Detect which cell encompasses the target text, then output its (X, Y) center coordinate. 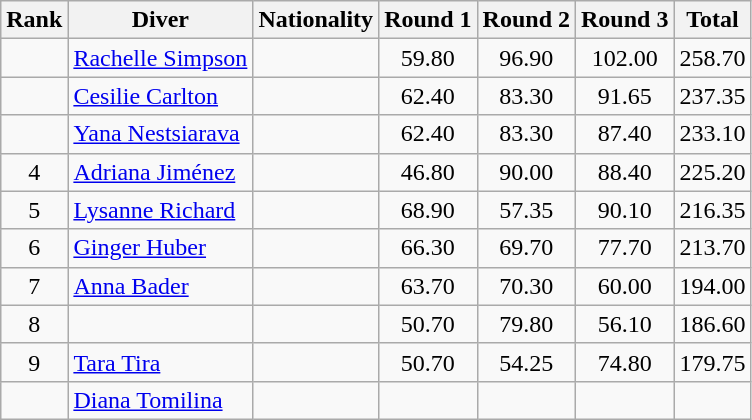
Rachelle Simpson (160, 58)
Ginger Huber (160, 248)
69.70 (526, 248)
54.25 (526, 362)
Round 3 (625, 20)
Cesilie Carlton (160, 96)
237.35 (712, 96)
63.70 (428, 286)
8 (34, 324)
Adriana Jiménez (160, 172)
213.70 (712, 248)
79.80 (526, 324)
Total (712, 20)
5 (34, 210)
56.10 (625, 324)
Nationality (316, 20)
9 (34, 362)
Yana Nestsiarava (160, 134)
Rank (34, 20)
46.80 (428, 172)
7 (34, 286)
70.30 (526, 286)
233.10 (712, 134)
60.00 (625, 286)
68.90 (428, 210)
66.30 (428, 248)
225.20 (712, 172)
6 (34, 248)
90.10 (625, 210)
96.90 (526, 58)
Tara Tira (160, 362)
179.75 (712, 362)
74.80 (625, 362)
Round 2 (526, 20)
186.60 (712, 324)
Lysanne Richard (160, 210)
88.40 (625, 172)
59.80 (428, 58)
216.35 (712, 210)
194.00 (712, 286)
Round 1 (428, 20)
Diana Tomilina (160, 400)
77.70 (625, 248)
91.65 (625, 96)
Diver (160, 20)
57.35 (526, 210)
87.40 (625, 134)
90.00 (526, 172)
258.70 (712, 58)
Anna Bader (160, 286)
4 (34, 172)
102.00 (625, 58)
